Return (x, y) of the center of cell containing provided text 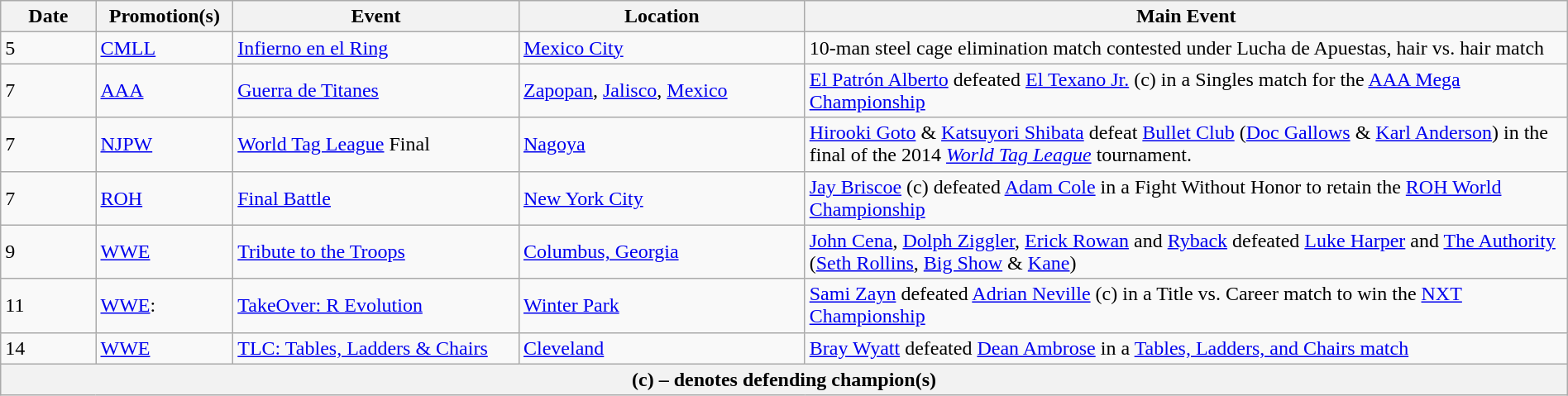
Zapopan, Jalisco, Mexico (662, 91)
WWE: (165, 306)
Winter Park (662, 306)
Final Battle (376, 198)
CMLL (165, 48)
5 (48, 48)
Guerra de Titanes (376, 91)
NJPW (165, 144)
John Cena, Dolph Ziggler, Erick Rowan and Ryback defeated Luke Harper and The Authority (Seth Rollins, Big Show & Kane) (1186, 251)
TakeOver: R Evolution (376, 306)
Columbus, Georgia (662, 251)
Sami Zayn defeated Adrian Neville (c) in a Title vs. Career match to win the NXT Championship (1186, 306)
Location (662, 17)
World Tag League Final (376, 144)
(c) – denotes defending champion(s) (784, 379)
Promotion(s) (165, 17)
14 (48, 348)
Tribute to the Troops (376, 251)
10-man steel cage elimination match contested under Lucha de Apuestas, hair vs. hair match (1186, 48)
Hirooki Goto & Katsuyori Shibata defeat Bullet Club (Doc Gallows & Karl Anderson) in the final of the 2014 World Tag League tournament. (1186, 144)
Date (48, 17)
El Patrón Alberto defeated El Texano Jr. (c) in a Singles match for the AAA Mega Championship (1186, 91)
ROH (165, 198)
11 (48, 306)
TLC: Tables, Ladders & Chairs (376, 348)
Cleveland (662, 348)
Main Event (1186, 17)
Jay Briscoe (c) defeated Adam Cole in a Fight Without Honor to retain the ROH World Championship (1186, 198)
Infierno en el Ring (376, 48)
Event (376, 17)
Nagoya (662, 144)
Bray Wyatt defeated Dean Ambrose in a Tables, Ladders, and Chairs match (1186, 348)
AAA (165, 91)
Mexico City (662, 48)
9 (48, 251)
New York City (662, 198)
